Detect which cell encompasses the target text, then output its [x, y] center coordinate. 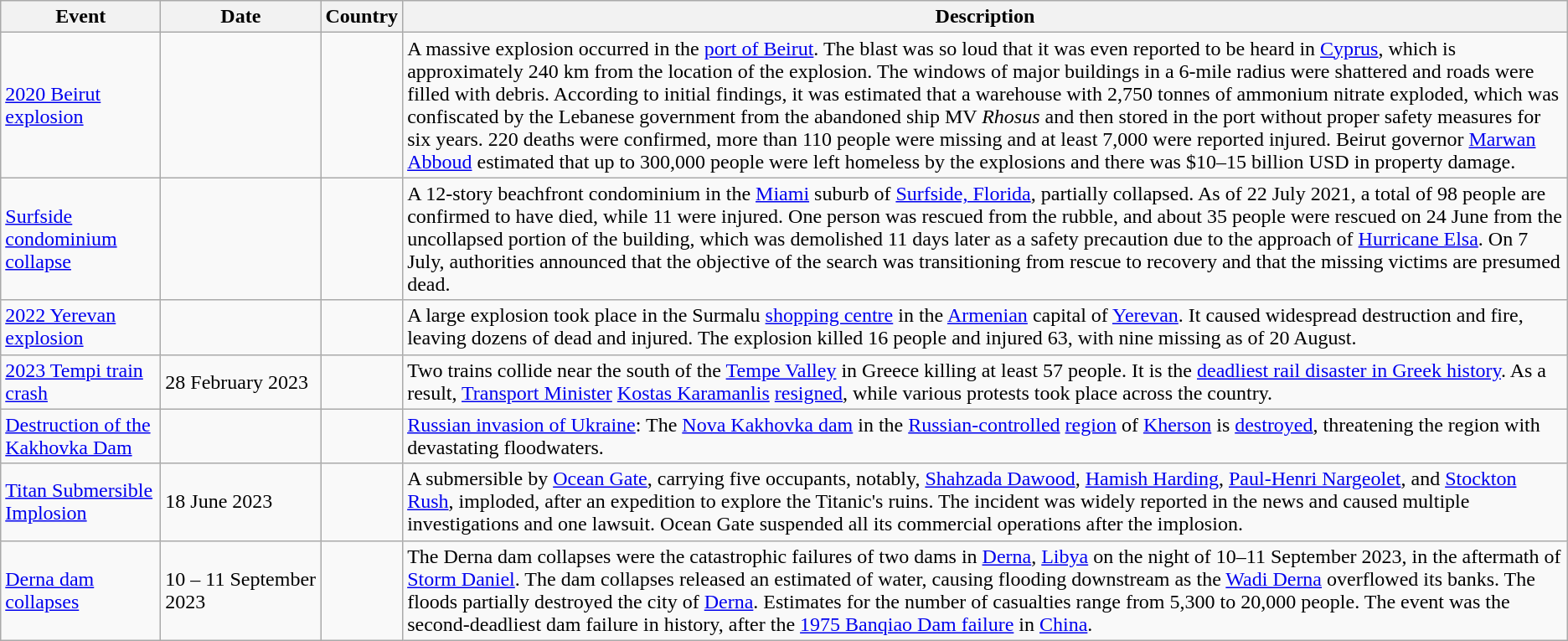
Derna dam collapses [80, 590]
2022 Yerevan explosion [80, 327]
2023 Tempi train crash [80, 382]
Country [362, 17]
Event [80, 17]
Description [985, 17]
10 – 11 September 2023 [241, 590]
Titan Submersible Implosion [80, 502]
28 February 2023 [241, 382]
Date [241, 17]
2020 Beirut explosion [80, 106]
18 June 2023 [241, 502]
Destruction of the Kakhovka Dam [80, 436]
Surfside condominium collapse [80, 239]
